Provide the (X, Y) coordinate of the cell's center where the given text is located.  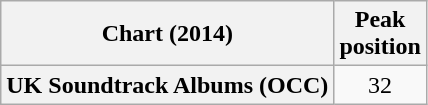
32 (380, 85)
Peakposition (380, 34)
Chart (2014) (168, 34)
UK Soundtrack Albums (OCC) (168, 85)
